Search for the cell housing the specified text and yield its (X, Y) center coordinate. 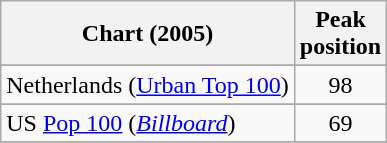
98 (340, 85)
Peakposition (340, 34)
Chart (2005) (148, 34)
US Pop 100 (Billboard) (148, 123)
Netherlands (Urban Top 100) (148, 85)
69 (340, 123)
